Return the [X, Y] coordinate for the center point of the cell that contains the specified text.  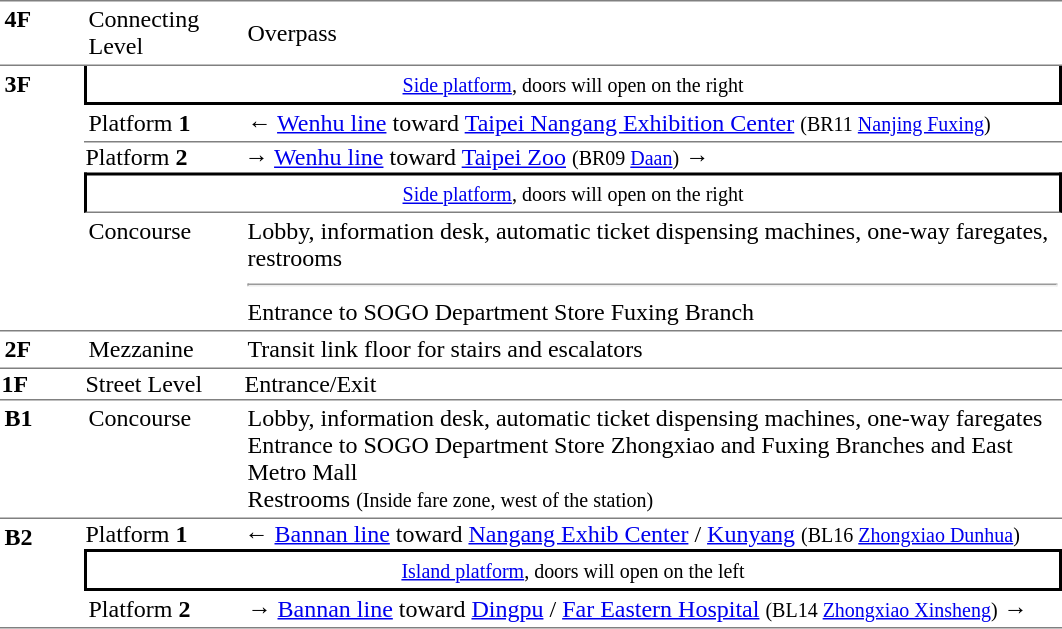
Transit link floor for stairs and escalators [652, 351]
Street Level [164, 384]
Lobby, information desk, automatic ticket dispensing machines, one-way faregates, restroomsEntrance to SOGO Department Store Fuxing Branch [652, 272]
B2 [42, 574]
Island platform, doors will open on the left [573, 570]
→ Bannan line toward Dingpu / Far Eastern Hospital (BL14 Zhongxiao Xinsheng) → [652, 610]
→ Wenhu line toward Taipei Zoo (BR09 Daan) → [652, 157]
3F [42, 199]
← Wenhu line toward Taipei Nangang Exhibition Center (BR11 Nanjing Fuxing) [652, 124]
← Bannan line toward Nangang Exhib Center / Kunyang (BL16 Zhongxiao Dunhua) [652, 534]
2F [42, 351]
Overpass [652, 33]
B1 [42, 459]
4F [42, 33]
1F [42, 384]
Connecting Level [164, 33]
Mezzanine [164, 351]
Entrance/Exit [652, 384]
